Extract the [x, y] coordinate from the center of the cell holding the provided text.  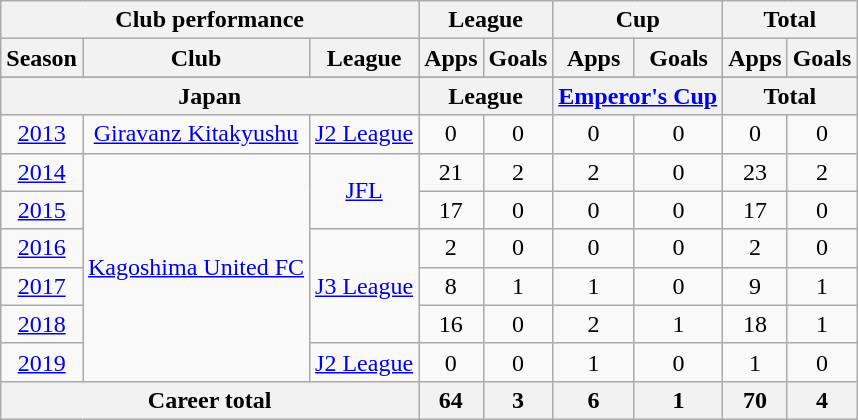
2018 [42, 324]
Club performance [210, 20]
23 [755, 172]
4 [822, 400]
6 [594, 400]
8 [451, 286]
64 [451, 400]
Cup [638, 20]
2013 [42, 134]
16 [451, 324]
J3 League [364, 286]
2017 [42, 286]
9 [755, 286]
Season [42, 58]
2014 [42, 172]
Club [196, 58]
Giravanz Kitakyushu [196, 134]
JFL [364, 191]
Kagoshima United FC [196, 267]
2019 [42, 362]
Emperor's Cup [638, 96]
70 [755, 400]
Career total [210, 400]
18 [755, 324]
Japan [210, 96]
3 [518, 400]
2016 [42, 248]
2015 [42, 210]
21 [451, 172]
